Output the [x, y] coordinate of the center of the cell containing the given text.  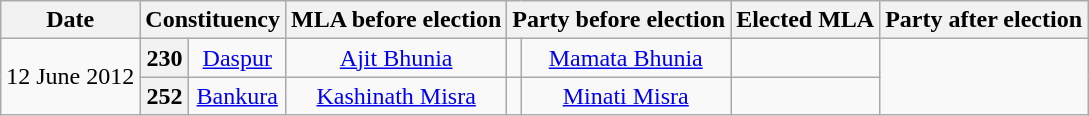
MLA before election [396, 20]
Party before election [619, 20]
252 [164, 96]
Bankura [238, 96]
Elected MLA [806, 20]
Mamata Bhunia [626, 58]
Minati Misra [626, 96]
Date [70, 20]
Constituency [213, 20]
Ajit Bhunia [396, 58]
12 June 2012 [70, 77]
230 [164, 58]
Daspur [238, 58]
Kashinath Misra [396, 96]
Party after election [984, 20]
